Provide the [X, Y] coordinate of the cell's center where the given text is located.  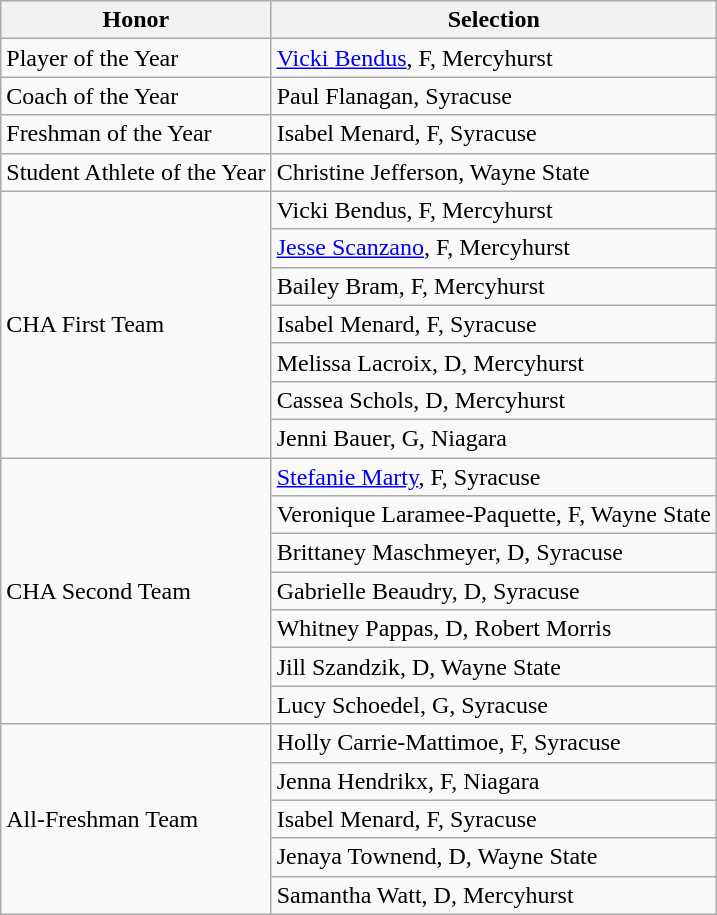
Melissa Lacroix, D, Mercyhurst [494, 362]
Jesse Scanzano, F, Mercyhurst [494, 248]
Whitney Pappas, D, Robert Morris [494, 629]
Lucy Schoedel, G, Syracuse [494, 705]
Paul Flanagan, Syracuse [494, 96]
Selection [494, 20]
Freshman of the Year [136, 134]
Veronique Laramee-Paquette, F, Wayne State [494, 515]
Jenaya Townend, D, Wayne State [494, 857]
Jenni Bauer, G, Niagara [494, 438]
Christine Jefferson, Wayne State [494, 172]
Samantha Watt, D, Mercyhurst [494, 895]
Honor [136, 20]
Stefanie Marty, F, Syracuse [494, 477]
Coach of the Year [136, 96]
Holly Carrie-Mattimoe, F, Syracuse [494, 743]
Jenna Hendrikx, F, Niagara [494, 781]
Player of the Year [136, 58]
CHA Second Team [136, 591]
Bailey Bram, F, Mercyhurst [494, 286]
Jill Szandzik, D, Wayne State [494, 667]
Brittaney Maschmeyer, D, Syracuse [494, 553]
Gabrielle Beaudry, D, Syracuse [494, 591]
CHA First Team [136, 324]
Student Athlete of the Year [136, 172]
All-Freshman Team [136, 819]
Cassea Schols, D, Mercyhurst [494, 400]
